Extract the [X, Y] coordinate from the center of the cell holding the provided text.  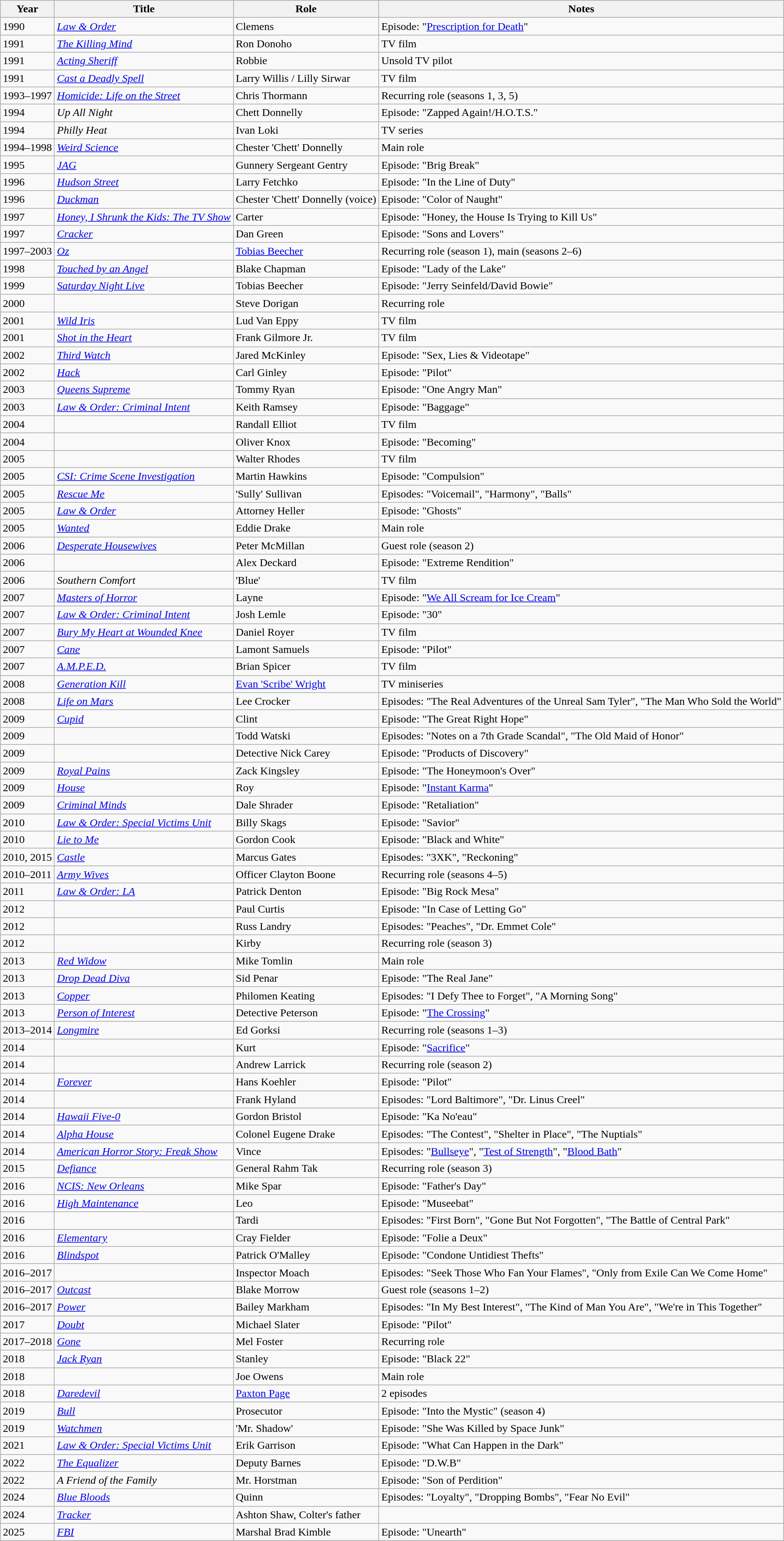
Copper [144, 995]
Episode: "The Crossing" [581, 1013]
2015 [27, 1169]
Philomen Keating [306, 995]
Recurring role (season 1), main (seasons 2–6) [581, 251]
Hack [144, 372]
Episode: "Compulsion" [581, 476]
1998 [27, 269]
Officer Clayton Boone [306, 874]
Third Watch [144, 355]
1995 [27, 165]
JAG [144, 165]
Forever [144, 1082]
Ed Gorksi [306, 1030]
Episode: "Honey, the House Is Trying to Kill Us" [581, 217]
Deputy Barnes [306, 1463]
Episode: "Big Rock Mesa" [581, 892]
Homicide: Life on the Street [144, 95]
Steve Dorigan [306, 303]
Mel Foster [306, 1342]
Zack Kingsley [306, 771]
Episode: "Products of Discovery" [581, 753]
2025 [27, 1532]
Episode: "What Can Happen in the Dark" [581, 1446]
Episode: "Retaliation" [581, 805]
Desperate Housewives [144, 546]
Episode: "Instant Karma" [581, 788]
Chester 'Chett' Donnelly (voice) [306, 199]
Episode: "Ka No'eau" [581, 1117]
Army Wives [144, 874]
Kirby [306, 944]
Gordon Cook [306, 840]
Bailey Markham [306, 1307]
Year [27, 9]
Alex Deckard [306, 563]
Clint [306, 718]
Leo [306, 1203]
Billy Skags [306, 823]
Drop Dead Diva [144, 978]
Randall Elliot [306, 424]
Detective Peterson [306, 1013]
American Horror Story: Freak Show [144, 1151]
Cupid [144, 718]
Episode: "Father's Day" [581, 1186]
Oliver Knox [306, 442]
Evan 'Scribe' Wright [306, 684]
Tracker [144, 1515]
Ashton Shaw, Colter's father [306, 1515]
Cane [144, 649]
Red Widow [144, 961]
Episode: "Folie a Deux" [581, 1238]
Philly Heat [144, 130]
Recurring role (season 2) [581, 1065]
Outcast [144, 1290]
Chester 'Chett' Donnelly [306, 147]
Episodes: "Notes on a 7th Grade Scandal", "The Old Maid of Honor" [581, 736]
Episode: "In the Line of Duty" [581, 182]
1993–1997 [27, 95]
Carl Ginley [306, 372]
Walter Rhodes [306, 459]
Jack Ryan [144, 1359]
Masters of Horror [144, 597]
1990 [27, 26]
Blue Bloods [144, 1497]
Dale Shrader [306, 805]
Daniel Royer [306, 632]
Mike Tomlin [306, 961]
Tardi [306, 1220]
Detective Nick Carey [306, 753]
Bull [144, 1411]
Mike Spar [306, 1186]
Episode: "Savior" [581, 823]
Jared McKinley [306, 355]
A Friend of the Family [144, 1480]
FBI [144, 1532]
Dan Green [306, 234]
Honey, I Shrunk the Kids: The TV Show [144, 217]
Episode: "Brig Break" [581, 165]
Gordon Bristol [306, 1117]
Ron Donoho [306, 44]
Wanted [144, 528]
2000 [27, 303]
Larry Willis / Lilly Sirwar [306, 78]
Larry Fetchko [306, 182]
Episode: "Baggage" [581, 407]
Rescue Me [144, 493]
Attorney Heller [306, 511]
Episodes: "The Real Adventures of the Unreal Sam Tyler", "The Man Who Sold the World" [581, 701]
Roy [306, 788]
Unsold TV pilot [581, 61]
Chett Donnelly [306, 113]
Recurring role (seasons 1–3) [581, 1030]
Episode: "D.W.B" [581, 1463]
Tommy Ryan [306, 390]
Peter McMillan [306, 546]
Episode: "Black and White" [581, 840]
Michael Slater [306, 1325]
Notes [581, 9]
2021 [27, 1446]
Person of Interest [144, 1013]
Hudson Street [144, 182]
Marshal Brad Kimble [306, 1532]
The Killing Mind [144, 44]
Episode: "The Real Jane" [581, 978]
Cray Fielder [306, 1238]
High Maintenance [144, 1203]
Title [144, 9]
Joe Owens [306, 1376]
Episode: "Extreme Rendition" [581, 563]
Carter [306, 217]
2 episodes [581, 1394]
Guest role (season 2) [581, 546]
Episode: "Sex, Lies & Videotape" [581, 355]
Recurring role (seasons 1, 3, 5) [581, 95]
Ivan Loki [306, 130]
Episode: "Into the Mystic" (season 4) [581, 1411]
Touched by an Angel [144, 269]
NCIS: New Orleans [144, 1186]
1997–2003 [27, 251]
Hawaii Five-0 [144, 1117]
Keith Ramsey [306, 407]
Robbie [306, 61]
Episode: "Prescription for Death" [581, 26]
2013–2014 [27, 1030]
Lud Van Eppy [306, 321]
Episode: "One Angry Man" [581, 390]
House [144, 788]
Lee Crocker [306, 701]
Sid Penar [306, 978]
Frank Gilmore Jr. [306, 338]
Episode: "The Honeymoon's Over" [581, 771]
Doubt [144, 1325]
Weird Science [144, 147]
Up All Night [144, 113]
Quinn [306, 1497]
Criminal Minds [144, 805]
Bury My Heart at Wounded Knee [144, 632]
Episode: "Unearth" [581, 1532]
Episode: "Ghosts" [581, 511]
Defiance [144, 1169]
Cast a Deadly Spell [144, 78]
2010–2011 [27, 874]
The Equalizer [144, 1463]
Generation Kill [144, 684]
Episode: "Black 22" [581, 1359]
Erik Garrison [306, 1446]
Alpha House [144, 1134]
Episodes: "Voicemail", "Harmony", "Balls" [581, 493]
Mr. Horstman [306, 1480]
Law & Order: LA [144, 892]
A.M.P.E.D. [144, 667]
Daredevil [144, 1394]
'Blue' [306, 580]
Life on Mars [144, 701]
Episode: "Zapped Again!/H.O.T.S." [581, 113]
Episode: "Son of Perdition" [581, 1480]
Patrick O'Malley [306, 1255]
Blindspot [144, 1255]
Acting Sheriff [144, 61]
Recurring role (seasons 4–5) [581, 874]
Episode: "Museebat" [581, 1203]
Episode: "She Was Killed by Space Junk" [581, 1428]
TV miniseries [581, 684]
Watchmen [144, 1428]
Martin Hawkins [306, 476]
Wild Iris [144, 321]
Episode: "Sons and Lovers" [581, 234]
Andrew Larrick [306, 1065]
Episode: "We All Scream for Ice Cream" [581, 597]
Saturday Night Live [144, 286]
2017 [27, 1325]
Josh Lemle [306, 615]
Episodes: "Seek Those Who Fan Your Flames", "Only from Exile Can We Come Home" [581, 1272]
Blake Morrow [306, 1290]
2010, 2015 [27, 857]
Episodes: "3XK", "Reckoning" [581, 857]
Brian Spicer [306, 667]
Lamont Samuels [306, 649]
Episode: "In Case of Letting Go" [581, 909]
2011 [27, 892]
Oz [144, 251]
Lie to Me [144, 840]
Gunnery Sergeant Gentry [306, 165]
Paxton Page [306, 1394]
CSI: Crime Scene Investigation [144, 476]
2017–2018 [27, 1342]
General Rahm Tak [306, 1169]
Eddie Drake [306, 528]
Blake Chapman [306, 269]
Marcus Gates [306, 857]
Frank Hyland [306, 1099]
Southern Comfort [144, 580]
Episodes: "Loyalty", "Dropping Bombs", "Fear No Evil" [581, 1497]
Episodes: "Lord Baltimore", "Dr. Linus Creel" [581, 1099]
Episode: "The Great Right Hope" [581, 718]
Longmire [144, 1030]
Patrick Denton [306, 892]
Colonel Eugene Drake [306, 1134]
'Mr. Shadow' [306, 1428]
Elementary [144, 1238]
Episodes: "I Defy Thee to Forget", "A Morning Song" [581, 995]
Stanley [306, 1359]
Clemens [306, 26]
1999 [27, 286]
TV series [581, 130]
Kurt [306, 1047]
'Sully' Sullivan [306, 493]
Layne [306, 597]
Episode: "Becoming" [581, 442]
Russ Landry [306, 926]
Guest role (seasons 1–2) [581, 1290]
1994–1998 [27, 147]
Episodes: "The Contest", "Shelter in Place", "The Nuptials" [581, 1134]
Role [306, 9]
Episodes: "Peaches", "Dr. Emmet Cole" [581, 926]
Hans Koehler [306, 1082]
Episode: "Sacrifice" [581, 1047]
Episodes: "Bullseye", "Test of Strength", "Blood Bath" [581, 1151]
Prosecutor [306, 1411]
Cracker [144, 234]
Shot in the Heart [144, 338]
Gone [144, 1342]
Inspector Moach [306, 1272]
Chris Thormann [306, 95]
Episodes: "In My Best Interest", "The Kind of Man You Are", "We're in This Together" [581, 1307]
Episodes: "First Born", "Gone But Not Forgotten", "The Battle of Central Park" [581, 1220]
Episode: "30" [581, 615]
Royal Pains [144, 771]
Paul Curtis [306, 909]
Castle [144, 857]
Episode: "Color of Naught" [581, 199]
Duckman [144, 199]
Episode: "Jerry Seinfeld/David Bowie" [581, 286]
Queens Supreme [144, 390]
Vince [306, 1151]
Todd Watski [306, 736]
Power [144, 1307]
Episode: "Condone Untidiest Thefts" [581, 1255]
Episode: "Lady of the Lake" [581, 269]
